Provide the (x, y) coordinate of the cell's center where the given text is located.  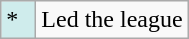
Led the league (112, 20)
* (18, 20)
